Extract the (x, y) coordinate from the center of the cell holding the provided text.  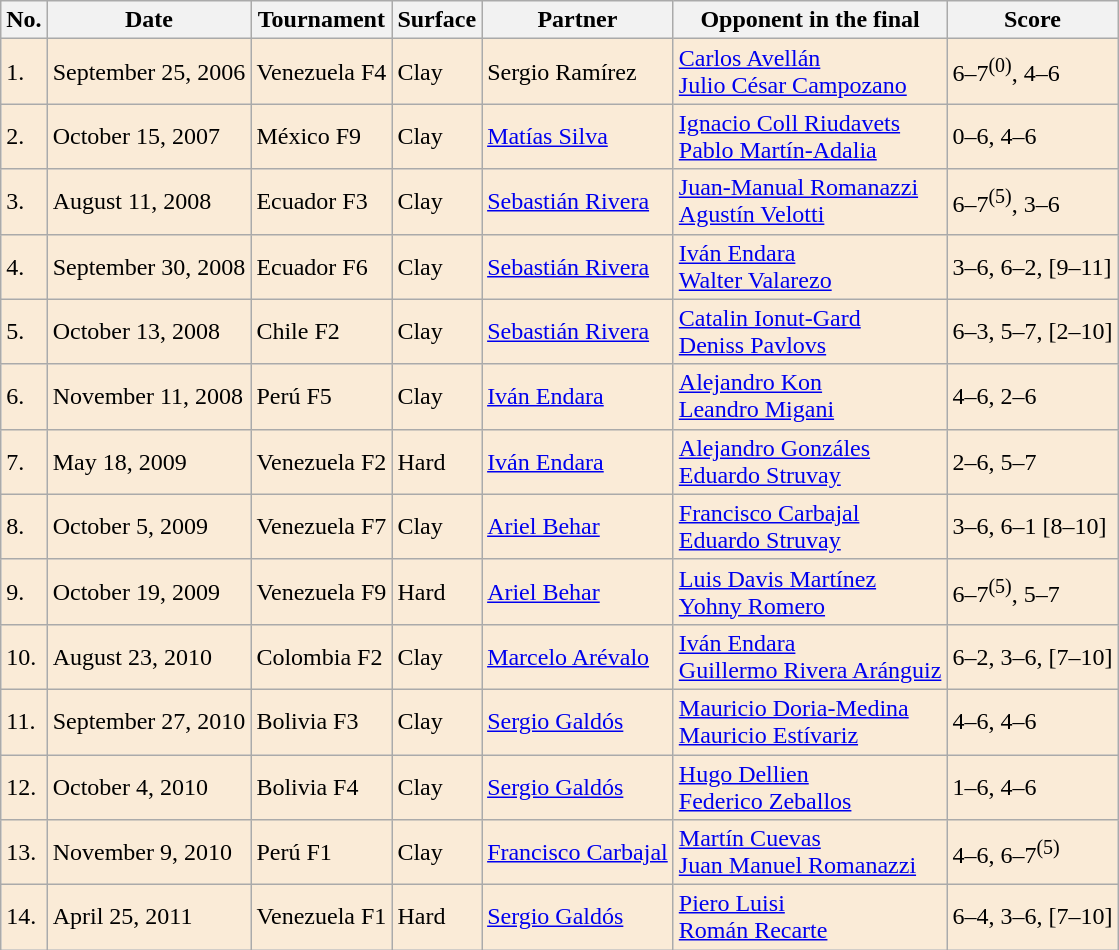
Bolivia F3 (322, 722)
Iván Endara Walter Valarezo (810, 266)
Score (1032, 20)
September 27, 2010 (149, 722)
6–7(5), 5–7 (1032, 592)
12. (24, 786)
Hugo Dellien Federico Zeballos (810, 786)
October 15, 2007 (149, 136)
Venezuela F4 (322, 72)
August 23, 2010 (149, 656)
1. (24, 72)
Luis Davis Martínez Yohny Romero (810, 592)
14. (24, 918)
9. (24, 592)
November 9, 2010 (149, 852)
Mauricio Doria-Medina Mauricio Estívariz (810, 722)
November 11, 2008 (149, 396)
6–7(5), 3–6 (1032, 202)
Marcelo Arévalo (578, 656)
6–7(0), 4–6 (1032, 72)
4–6, 4–6 (1032, 722)
4–6, 6–7(5) (1032, 852)
September 30, 2008 (149, 266)
6–2, 3–6, [7–10] (1032, 656)
3–6, 6–1 [8–10] (1032, 526)
Alejandro Gonzáles Eduardo Struvay (810, 462)
5. (24, 332)
Date (149, 20)
August 11, 2008 (149, 202)
Carlos Avellán Julio César Campozano (810, 72)
October 4, 2010 (149, 786)
No. (24, 20)
Partner (578, 20)
Venezuela F7 (322, 526)
6–3, 5–7, [2–10] (1032, 332)
Sergio Ramírez (578, 72)
3. (24, 202)
Francisco Carbajal (578, 852)
10. (24, 656)
April 25, 2011 (149, 918)
Iván Endara Guillermo Rivera Aránguiz (810, 656)
October 19, 2009 (149, 592)
Ecuador F6 (322, 266)
Venezuela F9 (322, 592)
Ignacio Coll Riudavets Pablo Martín-Adalia (810, 136)
Bolivia F4 (322, 786)
Piero Luisi Román Recarte (810, 918)
Matías Silva (578, 136)
11. (24, 722)
Alejandro Kon Leandro Migani (810, 396)
4–6, 2–6 (1032, 396)
2–6, 5–7 (1032, 462)
4. (24, 266)
Opponent in the final (810, 20)
6–4, 3–6, [7–10] (1032, 918)
October 5, 2009 (149, 526)
Ecuador F3 (322, 202)
Colombia F2 (322, 656)
September 25, 2006 (149, 72)
May 18, 2009 (149, 462)
2. (24, 136)
Martín Cuevas Juan Manuel Romanazzi (810, 852)
Venezuela F2 (322, 462)
Perú F5 (322, 396)
Tournament (322, 20)
8. (24, 526)
7. (24, 462)
3–6, 6–2, [9–11] (1032, 266)
Catalin Ionut-Gard Deniss Pavlovs (810, 332)
Chile F2 (322, 332)
13. (24, 852)
Surface (437, 20)
0–6, 4–6 (1032, 136)
Venezuela F1 (322, 918)
October 13, 2008 (149, 332)
Francisco Carbajal Eduardo Struvay (810, 526)
Perú F1 (322, 852)
Juan-Manual Romanazzi Agustín Velotti (810, 202)
México F9 (322, 136)
6. (24, 396)
1–6, 4–6 (1032, 786)
